For the text-containing cell, return its midpoint in [x, y] coordinate format. 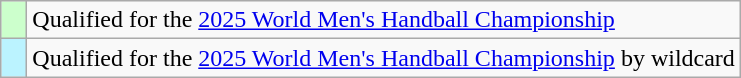
Qualified for the 2025 World Men's Handball Championship [384, 20]
Qualified for the 2025 World Men's Handball Championship by wildcard [384, 58]
